Extract the [X, Y] coordinate from the center of the cell holding the provided text.  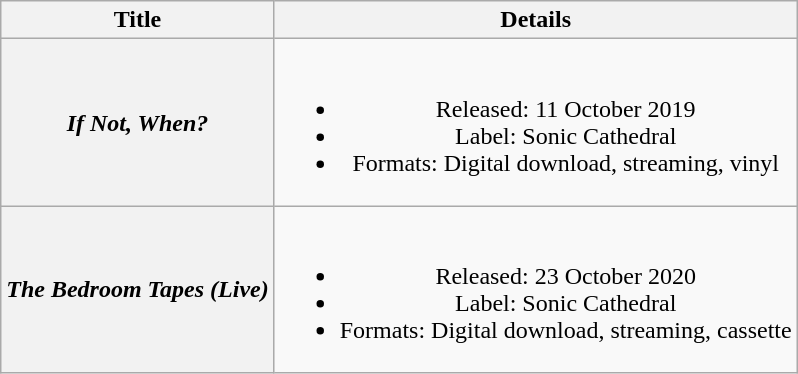
Title [138, 20]
If Not, When? [138, 122]
The Bedroom Tapes (Live) [138, 290]
Released: 23 October 2020Label: Sonic CathedralFormats: Digital download, streaming, cassette [536, 290]
Details [536, 20]
Released: 11 October 2019Label: Sonic CathedralFormats: Digital download, streaming, vinyl [536, 122]
